Return (x, y) of the center of cell containing provided text 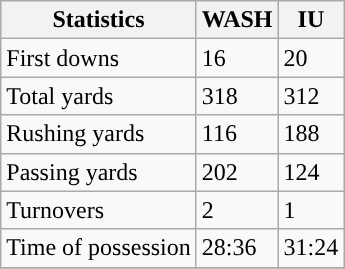
31:24 (311, 248)
2 (237, 210)
1 (311, 210)
318 (237, 96)
16 (237, 58)
20 (311, 58)
First downs (99, 58)
28:36 (237, 248)
Time of possession (99, 248)
188 (311, 134)
Statistics (99, 20)
312 (311, 96)
Turnovers (99, 210)
WASH (237, 20)
116 (237, 134)
Passing yards (99, 172)
124 (311, 172)
IU (311, 20)
Rushing yards (99, 134)
202 (237, 172)
Total yards (99, 96)
